Output the (X, Y) coordinate of the center of the cell containing the given text.  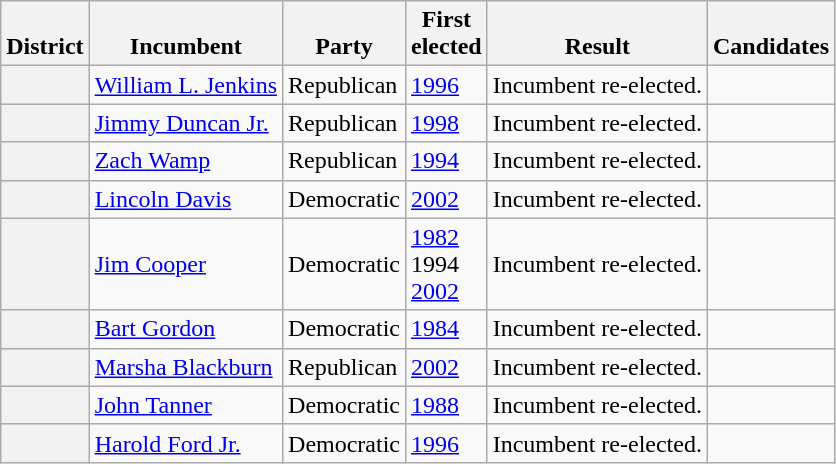
Incumbent (186, 34)
William L. Jenkins (186, 85)
Party (344, 34)
1994 (447, 161)
1984 (447, 329)
1988 (447, 405)
Bart Gordon (186, 329)
Result (597, 34)
John Tanner (186, 405)
19821994 2002 (447, 264)
District (45, 34)
Marsha Blackburn (186, 367)
Lincoln Davis (186, 199)
1998 (447, 123)
Zach Wamp (186, 161)
Jim Cooper (186, 264)
Candidates (770, 34)
Firstelected (447, 34)
Jimmy Duncan Jr. (186, 123)
Harold Ford Jr. (186, 443)
